Determine the (x, y) coordinate at the center of the cell enclosing the given text.  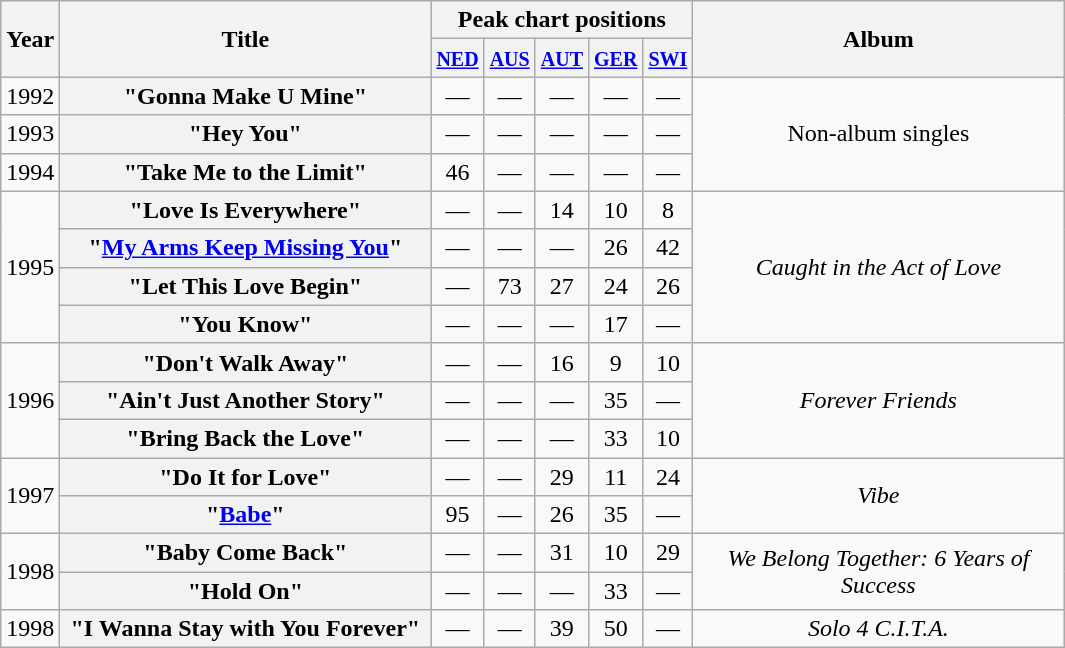
42 (668, 248)
14 (562, 210)
Album (878, 39)
NED (458, 58)
1994 (30, 172)
27 (562, 286)
95 (458, 515)
Non-album singles (878, 134)
"Love Is Everywhere" (246, 210)
1997 (30, 496)
1993 (30, 134)
1992 (30, 96)
Solo 4 C.I.T.A. (878, 629)
50 (615, 629)
We Belong Together: 6 Years of Success (878, 572)
8 (668, 210)
31 (562, 553)
"Hold On" (246, 591)
"I Wanna Stay with You Forever" (246, 629)
"Bring Back the Love" (246, 438)
GER (615, 58)
39 (562, 629)
"Take Me to the Limit" (246, 172)
AUS (510, 58)
Caught in the Act of Love (878, 267)
"Let This Love Begin" (246, 286)
Peak chart positions (562, 20)
AUT (562, 58)
17 (615, 324)
"Gonna Make U Mine" (246, 96)
SWI (668, 58)
Title (246, 39)
Year (30, 39)
11 (615, 477)
"You Know" (246, 324)
"Do It for Love" (246, 477)
Vibe (878, 496)
Forever Friends (878, 400)
"Hey You" (246, 134)
"Babe" (246, 515)
"My Arms Keep Missing You" (246, 248)
1996 (30, 400)
16 (562, 362)
"Don't Walk Away" (246, 362)
46 (458, 172)
9 (615, 362)
"Ain't Just Another Story" (246, 400)
73 (510, 286)
"Baby Come Back" (246, 553)
1995 (30, 267)
